Pinpoint the cell where the given text exists, returning its (x, y) midpoint coordinate. 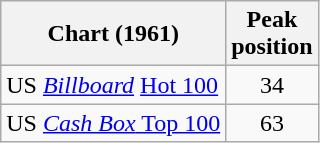
63 (272, 123)
US Billboard Hot 100 (114, 85)
34 (272, 85)
US Cash Box Top 100 (114, 123)
Chart (1961) (114, 34)
Peakposition (272, 34)
